Find where the given text appears and provide that cell's center as [X, Y] coordinate. 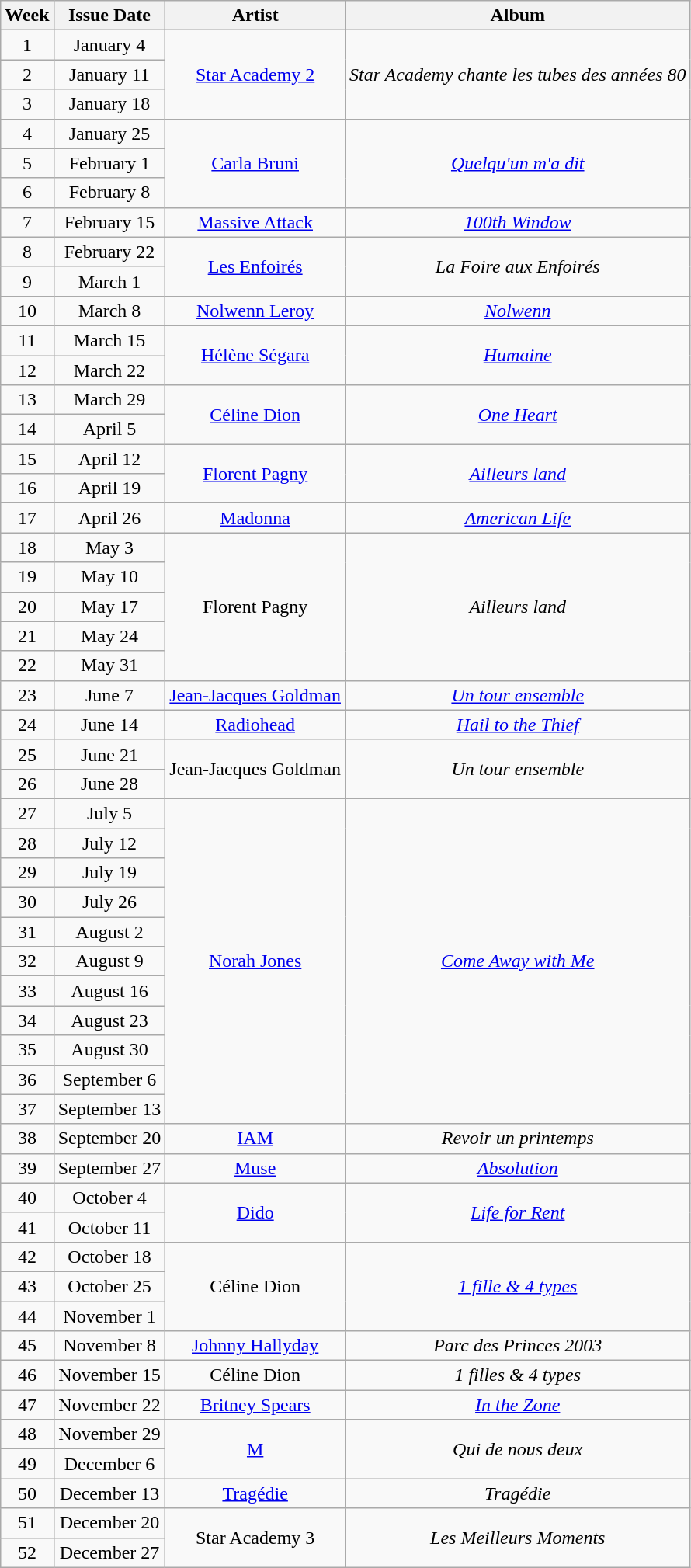
La Foire aux Enfoirés [517, 266]
37 [27, 1109]
One Heart [517, 415]
November 1 [109, 1316]
48 [27, 1434]
Artist [255, 16]
Come Away with Me [517, 961]
January 18 [109, 104]
Star Academy 2 [255, 75]
Madonna [255, 518]
Hail to the Thief [517, 725]
In the Zone [517, 1405]
31 [27, 932]
October 11 [109, 1227]
Week [27, 16]
Les Enfoirés [255, 266]
May 10 [109, 577]
45 [27, 1346]
January 11 [109, 75]
47 [27, 1405]
Humaine [517, 355]
10 [27, 311]
36 [27, 1080]
33 [27, 991]
44 [27, 1316]
24 [27, 725]
May 3 [109, 548]
Nolwenn [517, 311]
26 [27, 784]
7 [27, 222]
Muse [255, 1168]
November 15 [109, 1375]
49 [27, 1464]
23 [27, 695]
April 12 [109, 459]
October 4 [109, 1198]
December 13 [109, 1493]
September 20 [109, 1139]
April 19 [109, 488]
April 26 [109, 518]
39 [27, 1168]
14 [27, 429]
November 22 [109, 1405]
28 [27, 843]
29 [27, 873]
April 5 [109, 429]
43 [27, 1286]
May 31 [109, 666]
July 5 [109, 813]
Hélène Ségara [255, 355]
Life for Rent [517, 1212]
Star Academy chante les tubes des années 80 [517, 75]
October 18 [109, 1257]
3 [27, 104]
December 6 [109, 1464]
38 [27, 1139]
16 [27, 488]
January 4 [109, 45]
August 16 [109, 991]
12 [27, 370]
Qui de nous deux [517, 1449]
March 8 [109, 311]
30 [27, 902]
1 filles & 4 types [517, 1375]
February 22 [109, 252]
Johnny Hallyday [255, 1346]
Les Meilleurs Moments [517, 1538]
August 9 [109, 961]
American Life [517, 518]
May 24 [109, 636]
September 27 [109, 1168]
August 2 [109, 932]
13 [27, 400]
Album [517, 16]
22 [27, 666]
July 26 [109, 902]
2 [27, 75]
June 14 [109, 725]
February 8 [109, 193]
25 [27, 754]
July 12 [109, 843]
Norah Jones [255, 961]
19 [27, 577]
Dido [255, 1212]
52 [27, 1552]
21 [27, 636]
100th Window [517, 222]
Radiohead [255, 725]
July 19 [109, 873]
15 [27, 459]
Star Academy 3 [255, 1538]
Nolwenn Leroy [255, 311]
Carla Bruni [255, 163]
Quelqu'un m'a dit [517, 163]
September 13 [109, 1109]
March 15 [109, 340]
August 23 [109, 1020]
5 [27, 163]
May 17 [109, 607]
1 [27, 45]
September 6 [109, 1080]
October 25 [109, 1286]
December 27 [109, 1552]
41 [27, 1227]
35 [27, 1050]
December 20 [109, 1523]
17 [27, 518]
March 22 [109, 370]
Revoir un printemps [517, 1139]
34 [27, 1020]
9 [27, 281]
4 [27, 134]
32 [27, 961]
20 [27, 607]
November 29 [109, 1434]
Massive Attack [255, 222]
June 28 [109, 784]
Issue Date [109, 16]
Parc des Princes 2003 [517, 1346]
Britney Spears [255, 1405]
50 [27, 1493]
42 [27, 1257]
August 30 [109, 1050]
March 29 [109, 400]
November 8 [109, 1346]
March 1 [109, 281]
June 7 [109, 695]
M [255, 1449]
IAM [255, 1139]
February 15 [109, 222]
1 fille & 4 types [517, 1286]
February 1 [109, 163]
51 [27, 1523]
40 [27, 1198]
46 [27, 1375]
January 25 [109, 134]
Absolution [517, 1168]
8 [27, 252]
18 [27, 548]
11 [27, 340]
June 21 [109, 754]
6 [27, 193]
27 [27, 813]
